Return the [X, Y] coordinate for the center point of the cell that contains the specified text.  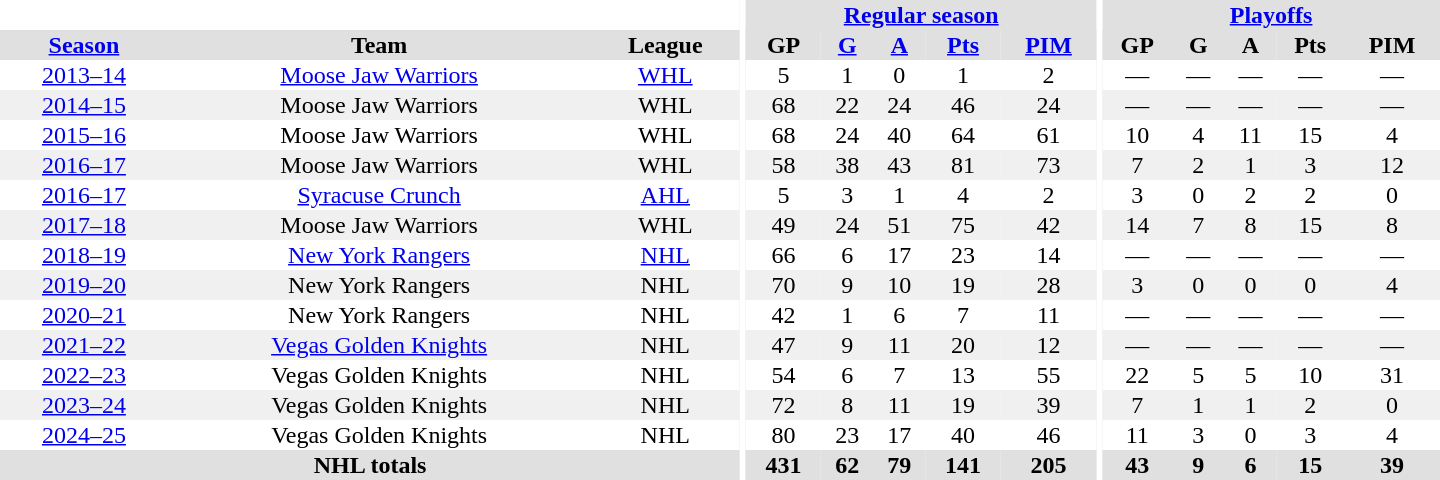
2013–14 [84, 75]
62 [847, 465]
49 [784, 225]
2018–19 [84, 255]
80 [784, 435]
81 [962, 165]
72 [784, 405]
58 [784, 165]
61 [1049, 135]
Season [84, 45]
2017–18 [84, 225]
Team [380, 45]
League [665, 45]
70 [784, 285]
55 [1049, 375]
2019–20 [84, 285]
205 [1049, 465]
51 [899, 225]
NHL totals [370, 465]
73 [1049, 165]
79 [899, 465]
2015–16 [84, 135]
75 [962, 225]
13 [962, 375]
20 [962, 345]
Playoffs [1271, 15]
31 [1392, 375]
54 [784, 375]
AHL [665, 195]
Regular season [921, 15]
2022–23 [84, 375]
64 [962, 135]
431 [784, 465]
2020–21 [84, 315]
47 [784, 345]
141 [962, 465]
38 [847, 165]
28 [1049, 285]
2014–15 [84, 105]
2021–22 [84, 345]
2023–24 [84, 405]
2024–25 [84, 435]
66 [784, 255]
Syracuse Crunch [380, 195]
